Detect which cell encompasses the target text, then output its (X, Y) center coordinate. 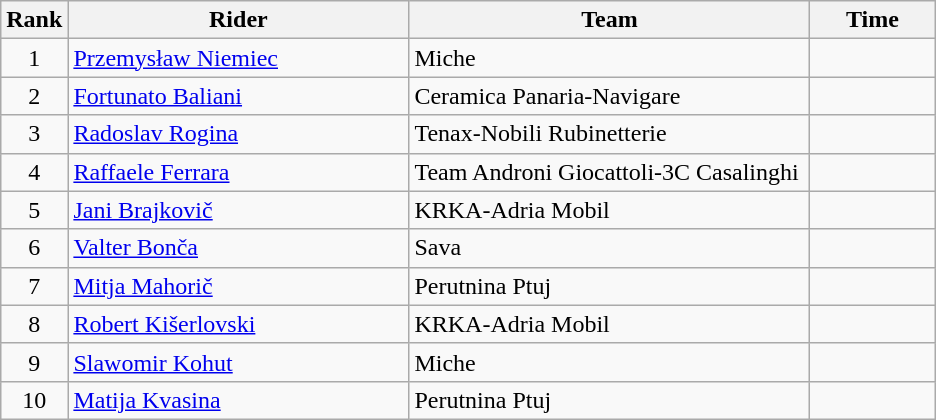
7 (34, 286)
Valter Bonča (238, 248)
4 (34, 172)
3 (34, 134)
Raffaele Ferrara (238, 172)
10 (34, 400)
Robert Kišerlovski (238, 324)
Ceramica Panaria-Navigare (610, 96)
2 (34, 96)
1 (34, 58)
Time (872, 20)
Rider (238, 20)
5 (34, 210)
Tenax-Nobili Rubinetterie (610, 134)
Radoslav Rogina (238, 134)
8 (34, 324)
Matija Kvasina (238, 400)
Sava (610, 248)
Przemysław Niemiec (238, 58)
Jani Brajkovič (238, 210)
6 (34, 248)
Mitja Mahorič (238, 286)
Fortunato Baliani (238, 96)
9 (34, 362)
Team (610, 20)
Slawomir Kohut (238, 362)
Team Androni Giocattoli-3C Casalinghi (610, 172)
Rank (34, 20)
